Capture the cell that displays the provided text and extract its (X, Y) central coordinate. 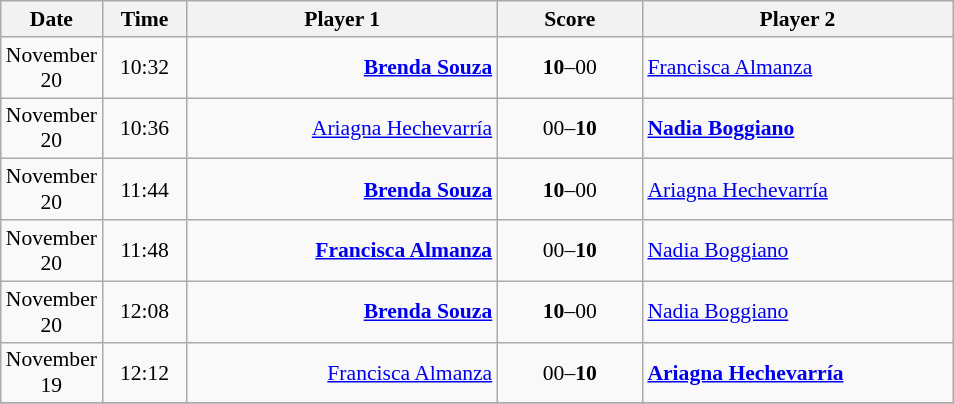
Time (144, 19)
November 19 (52, 372)
11:48 (144, 250)
12:12 (144, 372)
10:32 (144, 68)
Player 2 (797, 19)
Date (52, 19)
12:08 (144, 312)
11:44 (144, 190)
Player 1 (342, 19)
10:36 (144, 128)
Score (570, 19)
